Output the [x, y] coordinate of the center of the cell containing the given text.  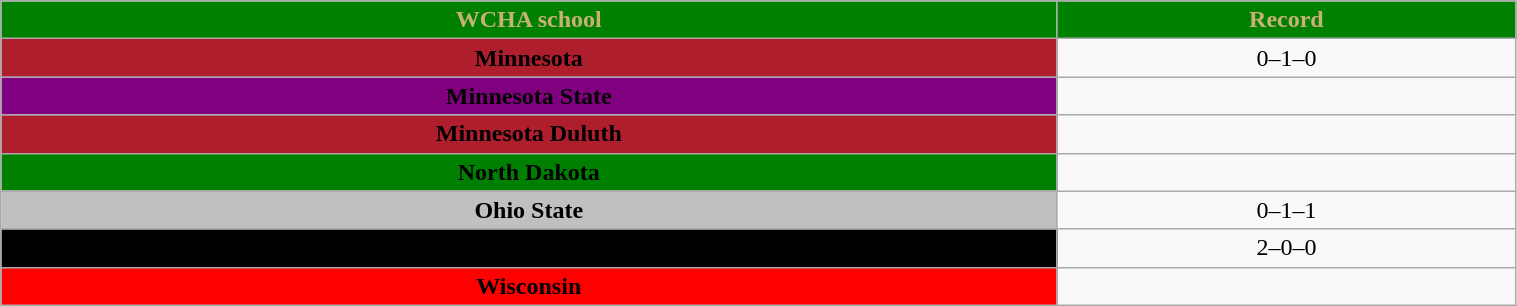
Minnesota Duluth [529, 134]
Wisconsin [529, 286]
0–1–0 [1286, 58]
Minnesota State [529, 96]
2–0–0 [1286, 248]
Minnesota [529, 58]
WCHA school [529, 20]
Ohio State [529, 210]
0–1–1 [1286, 210]
St. Cloud State [529, 248]
North Dakota [529, 172]
Record [1286, 20]
